Return (x, y) of the center of cell containing provided text 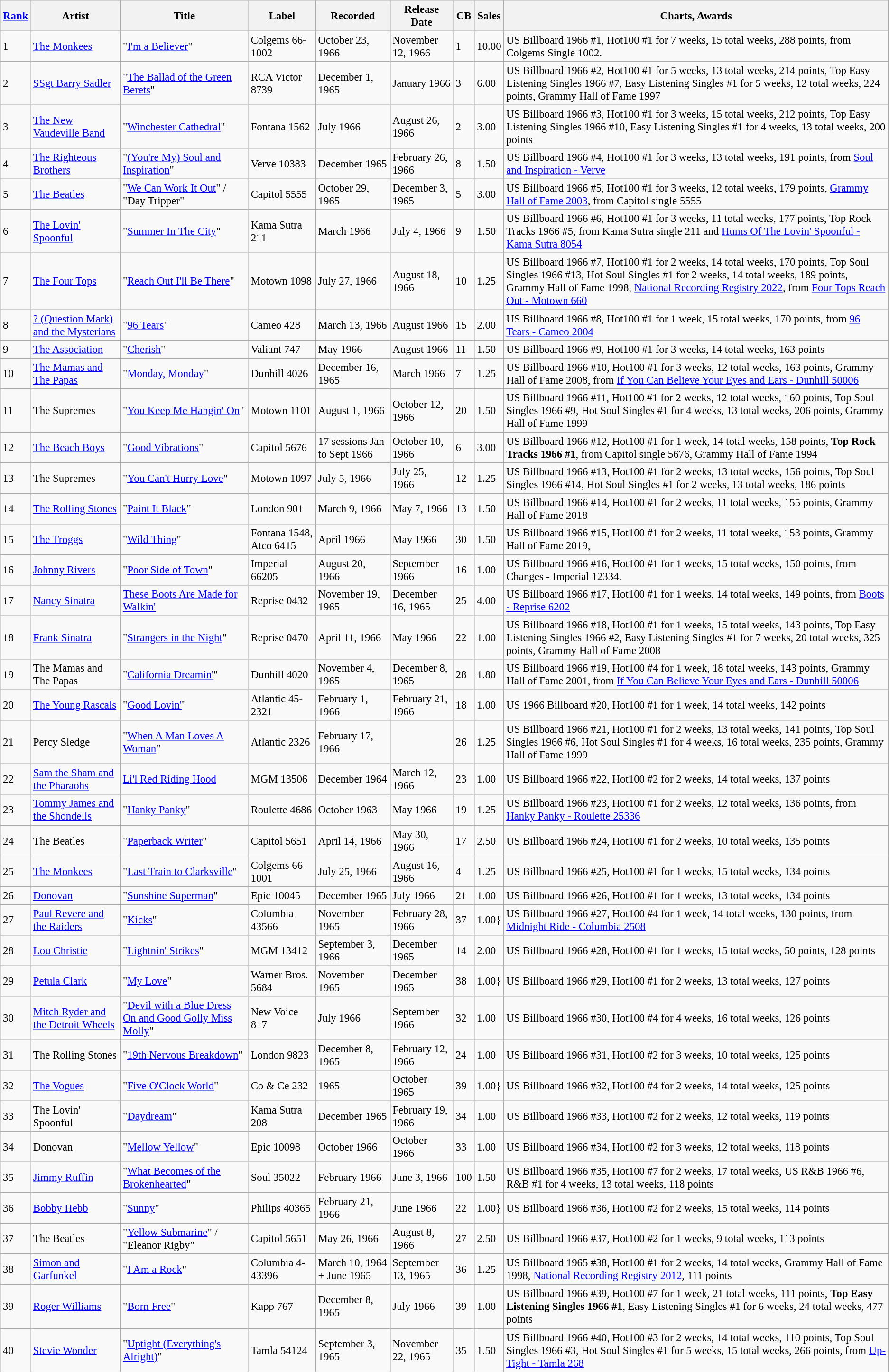
Epic 10045 (282, 895)
17 sessions Jan to Sept 1966 (353, 448)
Tommy James and the Shondells (76, 810)
"When A Man Loves A Woman" (185, 742)
October 23, 1966 (353, 46)
US Billboard 1966 #37, Hot100 #2 for 1 weeks, 9 total weeks, 113 points (696, 1239)
New Voice 817 (282, 1018)
Capitol 5676 (282, 448)
November 19, 1965 (353, 600)
RCA Victor 8739 (282, 83)
November 4, 1965 (353, 674)
Columbia 4-43396 (282, 1269)
Motown 1097 (282, 478)
"19th Nervous Breakdown" (185, 1055)
"Paint It Black" (185, 508)
August 16, 1966 (421, 872)
Release Date (421, 16)
February 26, 1966 (421, 164)
"Cherish" (185, 349)
May 30, 1966 (421, 840)
US Billboard 1966 #32, Hot100 #4 for 2 weeks, 14 total weeks, 125 points (696, 1086)
US Billboard 1966 #26, Hot100 #1 for 1 weeks, 13 total weeks, 134 points (696, 895)
1.80 (489, 674)
Dunhill 4026 (282, 374)
"Strangers in the Night" (185, 638)
Reprise 0432 (282, 600)
10.00 (489, 46)
Fontana 1548, Atco 6415 (282, 540)
US Billboard 1966 #25, Hot100 #1 for 1 weeks, 15 total weeks, 134 points (696, 872)
Li'l Red Riding Hood (185, 780)
"Kicks" (185, 920)
Fontana 1562 (282, 127)
Epic 10098 (282, 1147)
US Billboard 1966 #9, Hot100 #1 for 3 weeks, 14 total weeks, 163 points (696, 349)
US Billboard 1966 #36, Hot100 #2 for 2 weeks, 15 total weeks, 114 points (696, 1208)
October 1963 (353, 810)
November 22, 1965 (421, 1350)
Valiant 747 (282, 349)
"Sunny" (185, 1208)
40 (16, 1350)
US Billboard 1966 #34, Hot100 #2 for 3 weeks, 12 total weeks, 118 points (696, 1147)
US Billboard 1966 #33, Hot100 #2 for 2 weeks, 12 total weeks, 119 points (696, 1116)
"Daydream" (185, 1116)
"What Becomes of the Brokenhearted" (185, 1178)
May 26, 1966 (353, 1239)
Imperial 66205 (282, 570)
Kama Sutra 208 (282, 1116)
US Billboard 1966 #12, Hot100 #1 for 1 week, 14 total weeks, 158 points, Top Rock Tracks 1966 #1, from Capitol single 5676, Grammy Hall of Fame 1994 (696, 448)
Philips 40365 (282, 1208)
March 9, 1966 (353, 508)
Recorded (353, 16)
"I Am a Rock" (185, 1269)
September 3, 1966 (353, 950)
US Billboard 1966 #23, Hot100 #1 for 2 weeks, 12 total weeks, 136 points, from Hanky Panky - Roulette 25336 (696, 810)
? (Question Mark) and the Mysterians (76, 325)
Nancy Sinatra (76, 600)
Title (185, 16)
"Five O'Clock World" (185, 1086)
Motown 1101 (282, 410)
Charts, Awards (696, 16)
February 28, 1966 (421, 920)
Roger Williams (76, 1307)
Roulette 4686 (282, 810)
1965 (353, 1086)
March 13, 1966 (353, 325)
These Boots Are Made for Walkin' (185, 600)
US Billboard 1966 #30, Hot100 #4 for 4 weeks, 16 total weeks, 126 points (696, 1018)
Cameo 428 (282, 325)
"Mellow Yellow" (185, 1147)
August 1, 1966 (353, 410)
US Billboard 1966 #24, Hot100 #1 for 2 weeks, 10 total weeks, 135 points (696, 840)
Frank Sinatra (76, 638)
Rank (16, 16)
Reprise 0470 (282, 638)
"Hanky Panky" (185, 810)
April 1966 (353, 540)
October 12, 1966 (421, 410)
"You Keep Me Hangin' On" (185, 410)
July 5, 1966 (353, 478)
The Beach Boys (76, 448)
London 901 (282, 508)
Kama Sutra 211 (282, 231)
"Good Lovin'" (185, 706)
"Lightnin' Strikes" (185, 950)
MGM 13506 (282, 780)
Label (282, 16)
August 26, 1966 (421, 127)
"We Can Work It Out" / "Day Tripper" (185, 194)
February 19, 1966 (421, 1116)
"California Dreamin'" (185, 674)
August 8, 1966 (421, 1239)
US Billboard 1966 #31, Hot100 #2 for 3 weeks, 10 total weeks, 125 points (696, 1055)
Colgems 66-1002 (282, 46)
December 1964 (353, 780)
CB (464, 16)
January 1966 (421, 83)
Motown 1098 (282, 282)
Soul 35022 (282, 1178)
31 (16, 1055)
US Billboard 1966 #5, Hot100 #1 for 3 weeks, 12 total weeks, 179 points, Grammy Hall of Fame 2003, from Capitol single 5555 (696, 194)
The Vogues (76, 1086)
Artist (76, 16)
6.00 (489, 83)
October 1965 (421, 1086)
US Billboard 1966 #16, Hot100 #1 for 1 weeks, 15 total weeks, 150 points, from Changes - Imperial 12334. (696, 570)
"I'm a Believer" (185, 46)
"Poor Side of Town" (185, 570)
Sales (489, 16)
US Billboard 1966 #8, Hot100 #1 for 1 week, 15 total weeks, 170 points, from 96 Tears - Cameo 2004 (696, 325)
"Wild Thing" (185, 540)
The Troggs (76, 540)
April 11, 1966 (353, 638)
US Billboard 1966 #17, Hot100 #1 for 1 weeks, 14 total weeks, 149 points, from Boots - Reprise 6202 (696, 600)
October 10, 1966 (421, 448)
Atlantic 2326 (282, 742)
Lou Christie (76, 950)
Columbia 43566 (282, 920)
"Uptight (Everything's Alright)" (185, 1350)
Stevie Wonder (76, 1350)
MGM 13412 (282, 950)
US Billboard 1966 #28, Hot100 #1 for 1 weeks, 15 total weeks, 50 points, 128 points (696, 950)
"Monday, Monday" (185, 374)
December 3, 1965 (421, 194)
Dunhill 4020 (282, 674)
Kapp 767 (282, 1307)
February 17, 1966 (353, 742)
"Reach Out I'll Be There" (185, 282)
US Billboard 1965 #38, Hot100 #1 for 2 weeks, 14 total weeks, Grammy Hall of Fame 1998, National Recording Registry 2012, 111 points (696, 1269)
"Winchester Cathedral" (185, 127)
February 12, 1966 (421, 1055)
Paul Revere and the Raiders (76, 920)
February 1, 1966 (353, 706)
October 29, 1965 (353, 194)
"Devil with a Blue Dress On and Good Golly Miss Molly" (185, 1018)
Tamla 54124 (282, 1350)
Mitch Ryder and the Detroit Wheels (76, 1018)
Colgems 66-1001 (282, 872)
The Righteous Brothers (76, 164)
Sam the Sham and the Pharaohs (76, 780)
Co & Ce 232 (282, 1086)
Bobby Hebb (76, 1208)
"Last Train to Clarksville" (185, 872)
"96 Tears" (185, 325)
US Billboard 1966 #29, Hot100 #1 for 2 weeks, 13 total weeks, 127 points (696, 981)
100 (464, 1178)
29 (16, 981)
August 20, 1966 (353, 570)
Jimmy Ruffin (76, 1178)
The Young Rascals (76, 706)
Warner Bros. 5684 (282, 981)
December 1, 1965 (353, 83)
"(You're My) Soul and Inspiration" (185, 164)
"Yellow Submarine" / "Eleanor Rigby" (185, 1239)
April 14, 1966 (353, 840)
Johnny Rivers (76, 570)
Petula Clark (76, 981)
September 3, 1965 (353, 1350)
US Billboard 1966 #35, Hot100 #7 for 2 weeks, 17 total weeks, US R&B 1966 #6, R&B #1 for 4 weeks, 13 total weeks, 118 points (696, 1178)
March 12, 1966 (421, 780)
US Billboard 1966 #27, Hot100 #4 for 1 week, 14 total weeks, 130 points, from Midnight Ride - Columbia 2508 (696, 920)
4.00 (489, 600)
August 18, 1966 (421, 282)
November 12, 1966 (421, 46)
July 4, 1966 (421, 231)
The Association (76, 349)
May 7, 1966 (421, 508)
US Billboard 1966 #1, Hot100 #1 for 7 weeks, 15 total weeks, 288 points, from Colgems Single 1002. (696, 46)
June 3, 1966 (421, 1178)
SSgt Barry Sadler (76, 83)
July 27, 1966 (353, 282)
US 1966 Billboard #20, Hot100 #1 for 1 week, 14 total weeks, 142 points (696, 706)
The New Vaudeville Band (76, 127)
Capitol 5555 (282, 194)
US Billboard 1966 #4, Hot100 #1 for 3 weeks, 13 total weeks, 191 points, from Soul and Inspiration - Verve (696, 164)
"Paperback Writer" (185, 840)
"Summer In The City" (185, 231)
March 10, 1964 + June 1965 (353, 1269)
"The Ballad of the Green Berets" (185, 83)
Percy Sledge (76, 742)
"My Love" (185, 981)
The Four Tops (76, 282)
US Billboard 1966 #15, Hot100 #1 for 2 weeks, 11 total weeks, 153 points, Grammy Hall of Fame 2019, (696, 540)
June 1966 (421, 1208)
"You Can't Hurry Love" (185, 478)
"Born Free" (185, 1307)
London 9823 (282, 1055)
Verve 10383 (282, 164)
"Good Vibrations" (185, 448)
September 13, 1965 (421, 1269)
US Billboard 1966 #14, Hot100 #1 for 2 weeks, 11 total weeks, 155 points, Grammy Hall of Fame 2018 (696, 508)
"Sunshine Superman" (185, 895)
Simon and Garfunkel (76, 1269)
US Billboard 1966 #22, Hot100 #2 for 2 weeks, 14 total weeks, 137 points (696, 780)
February 1966 (353, 1178)
Atlantic 45-2321 (282, 706)
